Pinpoint the cell where the given text exists, returning its (X, Y) midpoint coordinate. 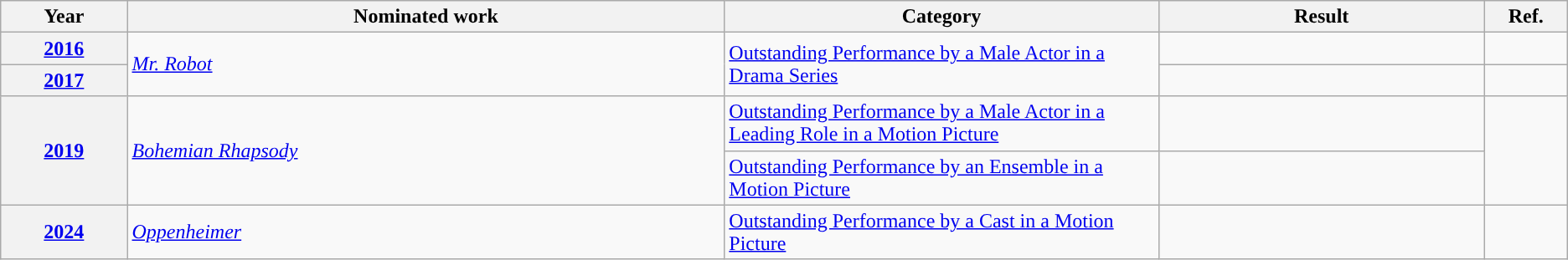
2017 (64, 80)
2019 (64, 150)
Outstanding Performance by a Male Actor in a Drama Series (941, 64)
Ref. (1526, 17)
Outstanding Performance by an Ensemble in a Motion Picture (941, 177)
Outstanding Performance by a Male Actor in a Leading Role in a Motion Picture (941, 124)
Outstanding Performance by a Cast in a Motion Picture (941, 232)
Nominated work (426, 17)
Bohemian Rhapsody (426, 150)
2016 (64, 48)
Oppenheimer (426, 232)
2024 (64, 232)
Result (1322, 17)
Year (64, 17)
Mr. Robot (426, 64)
Category (941, 17)
